Return the (X, Y) coordinate for the center point of the cell that contains the specified text.  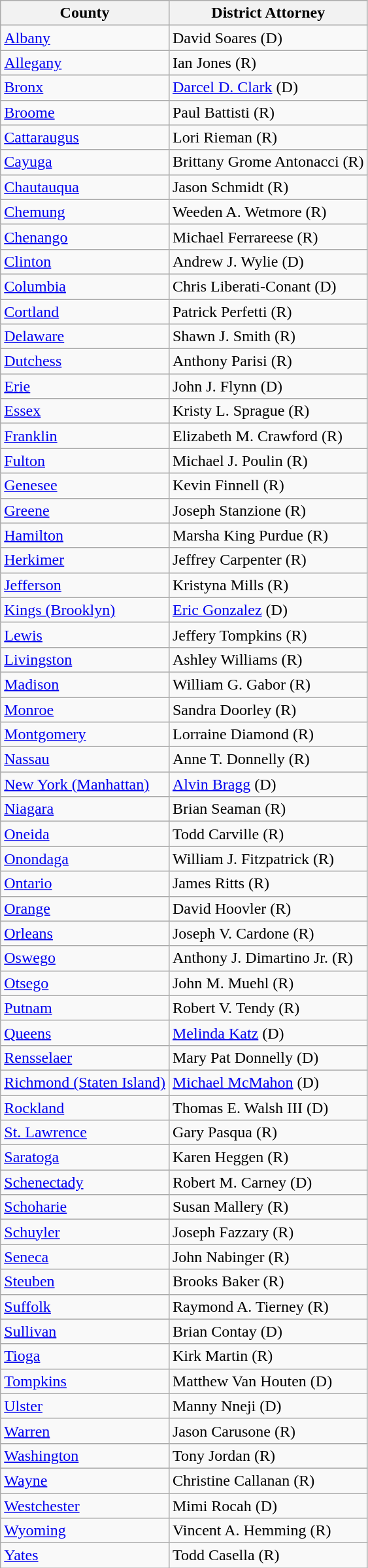
Suffolk (85, 1307)
Essex (85, 411)
Ian Jones (R) (268, 63)
Clinton (85, 261)
Weeden A. Wetmore (R) (268, 212)
Melinda Katz (D) (268, 1033)
Washington (85, 1456)
Rockland (85, 1108)
Joseph Stanzione (R) (268, 510)
Nassau (85, 759)
Queens (85, 1033)
John J. Flynn (D) (268, 386)
Eric Gonzalez (D) (268, 610)
Joseph V. Cardone (R) (268, 933)
Alvin Bragg (D) (268, 784)
Brittany Grome Antonacci (R) (268, 162)
St. Lawrence (85, 1133)
Wyoming (85, 1531)
Matthew Van Houten (D) (268, 1381)
Columbia (85, 286)
Jeffery Tompkins (R) (268, 635)
Jefferson (85, 585)
Mary Pat Donnelly (D) (268, 1058)
Brian Contay (D) (268, 1331)
Chemung (85, 212)
Michael J. Poulin (R) (268, 461)
Onondaga (85, 859)
Ulster (85, 1406)
Albany (85, 38)
Cattaraugus (85, 137)
Montgomery (85, 735)
Kristyna Mills (R) (268, 585)
Manny Nneji (D) (268, 1406)
Karen Heggen (R) (268, 1158)
Dutchess (85, 361)
Genesee (85, 486)
Patrick Perfetti (R) (268, 312)
Todd Carville (R) (268, 834)
Schuyler (85, 1232)
Yates (85, 1556)
Sandra Doorley (R) (268, 709)
Anthony Parisi (R) (268, 361)
Jason Carusone (R) (268, 1431)
David Soares (D) (268, 38)
James Ritts (R) (268, 884)
Allegany (85, 63)
Anne T. Donnelly (R) (268, 759)
Jason Schmidt (R) (268, 187)
Andrew J. Wylie (D) (268, 261)
Tony Jordan (R) (268, 1456)
Cortland (85, 312)
Brian Seaman (R) (268, 809)
Chenango (85, 237)
Brooks Baker (R) (268, 1282)
Kristy L. Sprague (R) (268, 411)
Monroe (85, 709)
Erie (85, 386)
Warren (85, 1431)
Greene (85, 510)
Michael McMahon (D) (268, 1082)
Thomas E. Walsh III (D) (268, 1108)
Niagara (85, 809)
Kevin Finnell (R) (268, 486)
Livingston (85, 659)
Rensselaer (85, 1058)
Vincent A. Hemming (R) (268, 1531)
Wayne (85, 1480)
Broome (85, 112)
Shawn J. Smith (R) (268, 337)
Orange (85, 909)
Marsha King Purdue (R) (268, 535)
Jeffrey Carpenter (R) (268, 560)
New York (Manhattan) (85, 784)
Chris Liberati-Conant (D) (268, 286)
Orleans (85, 933)
Ontario (85, 884)
Lori Rieman (R) (268, 137)
William G. Gabor (R) (268, 684)
Chautauqua (85, 187)
Kings (Brooklyn) (85, 610)
Seneca (85, 1257)
Kirk Martin (R) (268, 1356)
Gary Pasqua (R) (268, 1133)
Robert M. Carney (D) (268, 1182)
Joseph Fazzary (R) (268, 1232)
Bronx (85, 88)
Anthony J. Dimartino Jr. (R) (268, 958)
Franklin (85, 436)
John M. Muehl (R) (268, 983)
Oswego (85, 958)
Otsego (85, 983)
Mimi Rocah (D) (268, 1505)
Westchester (85, 1505)
Christine Callanan (R) (268, 1480)
Todd Casella (R) (268, 1556)
Putnam (85, 1008)
Saratoga (85, 1158)
Tompkins (85, 1381)
Fulton (85, 461)
Richmond (Staten Island) (85, 1082)
Schenectady (85, 1182)
Madison (85, 684)
Delaware (85, 337)
Darcel D. Clark (D) (268, 88)
John Nabinger (R) (268, 1257)
Lewis (85, 635)
Schoharie (85, 1207)
Susan Mallery (R) (268, 1207)
Tioga (85, 1356)
William J. Fitzpatrick (R) (268, 859)
Paul Battisti (R) (268, 112)
County (85, 13)
Sullivan (85, 1331)
District Attorney (268, 13)
Raymond A. Tierney (R) (268, 1307)
Steuben (85, 1282)
Hamilton (85, 535)
Michael Ferrareese (R) (268, 237)
Robert V. Tendy (R) (268, 1008)
Oneida (85, 834)
Cayuga (85, 162)
Herkimer (85, 560)
David Hoovler (R) (268, 909)
Ashley Williams (R) (268, 659)
Lorraine Diamond (R) (268, 735)
Elizabeth M. Crawford (R) (268, 436)
